Return the [x, y] coordinate for the center point of the cell that contains the specified text.  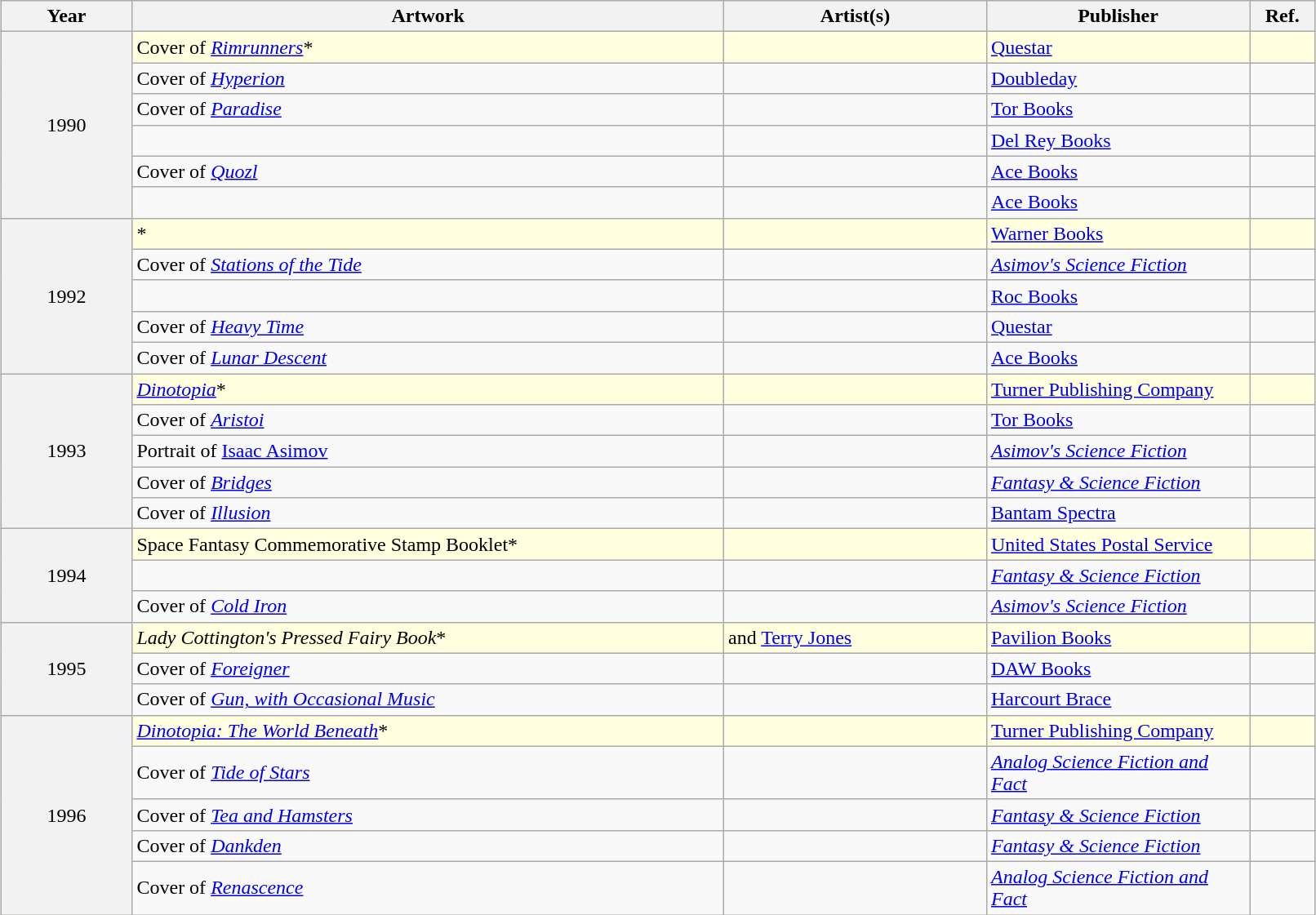
Year [67, 16]
* [428, 233]
Cover of Tea and Hamsters [428, 815]
Cover of Illusion [428, 513]
Cover of Dankden [428, 846]
Artist(s) [855, 16]
Cover of Renascence [428, 888]
Doubleday [1118, 78]
Harcourt Brace [1118, 700]
Ref. [1282, 16]
Cover of Foreigner [428, 668]
1995 [67, 668]
1994 [67, 575]
Cover of Quozl [428, 171]
Artwork [428, 16]
Cover of Hyperion [428, 78]
Lady Cottington's Pressed Fairy Book* [428, 637]
Cover of Aristoi [428, 420]
Portrait of Isaac Asimov [428, 451]
1996 [67, 815]
Cover of Paradise [428, 109]
Del Rey Books [1118, 140]
1990 [67, 125]
Roc Books [1118, 295]
1993 [67, 451]
Cover of Bridges [428, 482]
Warner Books [1118, 233]
Cover of Stations of the Tide [428, 264]
and Terry Jones [855, 637]
Pavilion Books [1118, 637]
Dinotopia* [428, 389]
Cover of Heavy Time [428, 326]
Space Fantasy Commemorative Stamp Booklet* [428, 544]
Dinotopia: The World Beneath* [428, 731]
Bantam Spectra [1118, 513]
1992 [67, 295]
Cover of Gun, with Occasional Music [428, 700]
Cover of Tide of Stars [428, 772]
Cover of Lunar Descent [428, 358]
Cover of Cold Iron [428, 606]
DAW Books [1118, 668]
United States Postal Service [1118, 544]
Cover of Rimrunners* [428, 47]
Publisher [1118, 16]
